Pinpoint the cell where the given text exists, returning its (x, y) midpoint coordinate. 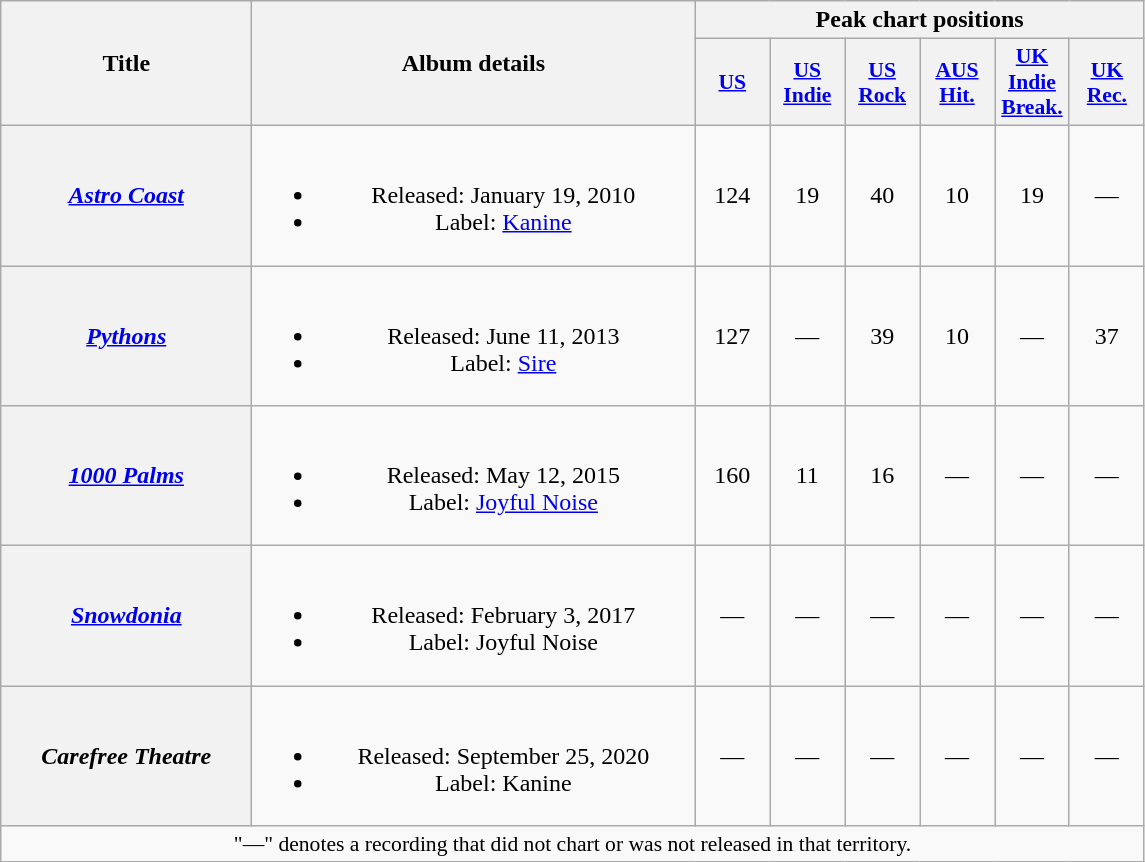
1000 Palms (126, 476)
USRock (882, 82)
Peak chart positions (920, 20)
Astro Coast (126, 195)
Carefree Theatre (126, 756)
US Indie (808, 82)
US (732, 82)
Released: May 12, 2015Label: Joyful Noise (474, 476)
39 (882, 336)
Released: June 11, 2013Label: Sire (474, 336)
Released: September 25, 2020Label: Kanine (474, 756)
UKIndieBreak. (1032, 82)
Album details (474, 64)
Released: January 19, 2010Label: Kanine (474, 195)
Title (126, 64)
Released: February 3, 2017Label: Joyful Noise (474, 616)
11 (808, 476)
UKRec. (1106, 82)
"—" denotes a recording that did not chart or was not released in that territory. (573, 844)
16 (882, 476)
Snowdonia (126, 616)
124 (732, 195)
160 (732, 476)
Pythons (126, 336)
AUSHit. (958, 82)
40 (882, 195)
37 (1106, 336)
127 (732, 336)
